Determine the [X, Y] coordinate at the center of the cell enclosing the given text.  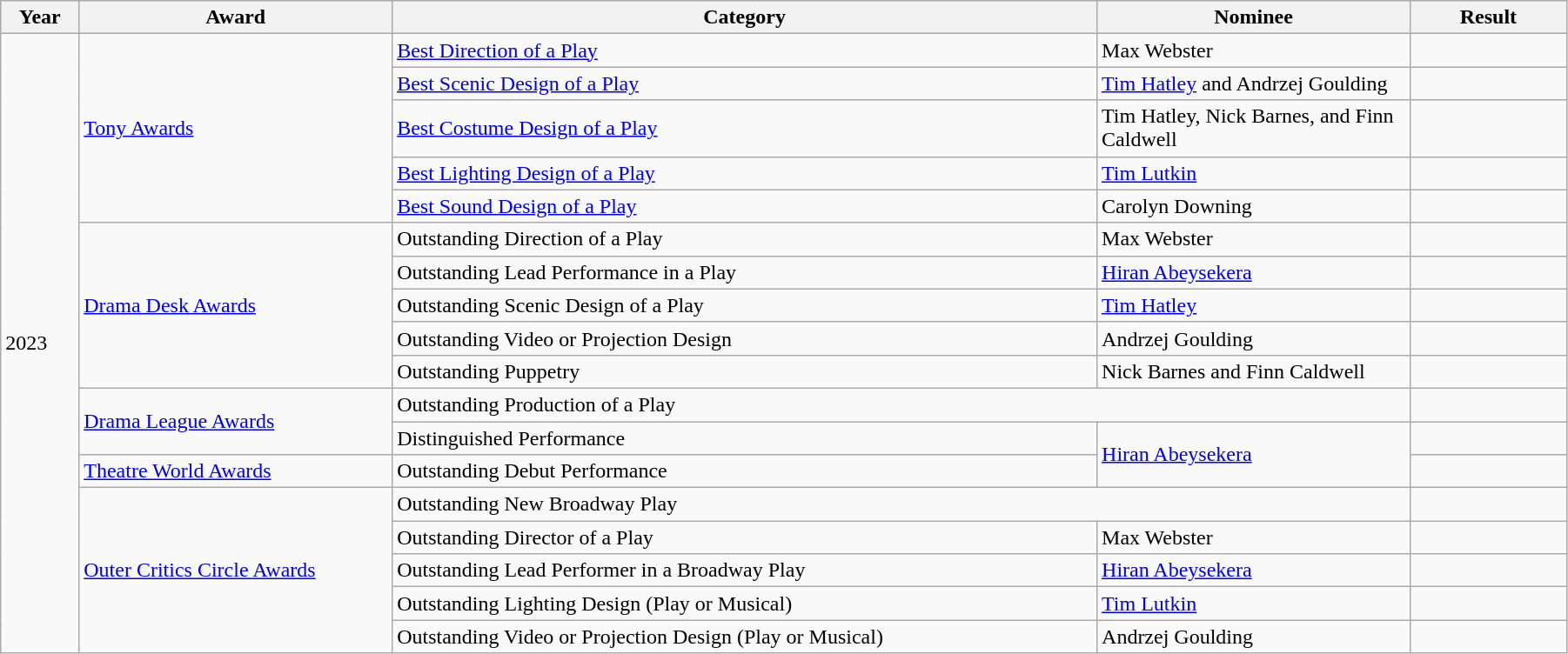
Distinguished Performance [745, 437]
Outstanding Lead Performance in a Play [745, 272]
Drama Desk Awards [236, 305]
Category [745, 17]
Best Scenic Design of a Play [745, 83]
Outstanding Scenic Design of a Play [745, 305]
Outstanding Lead Performer in a Broadway Play [745, 571]
Tim Hatley and Andrzej Goulding [1254, 83]
Best Costume Design of a Play [745, 129]
Best Sound Design of a Play [745, 206]
Outstanding Lighting Design (Play or Musical) [745, 604]
Outstanding Puppetry [745, 371]
Nick Barnes and Finn Caldwell [1254, 371]
2023 [40, 344]
Outstanding Debut Performance [745, 471]
Tony Awards [236, 129]
Drama League Awards [236, 421]
Result [1488, 17]
Award [236, 17]
Nominee [1254, 17]
Year [40, 17]
Tim Hatley [1254, 305]
Outer Critics Circle Awards [236, 571]
Carolyn Downing [1254, 206]
Outstanding Video or Projection Design (Play or Musical) [745, 637]
Outstanding Direction of a Play [745, 239]
Outstanding New Broadway Play [901, 504]
Best Direction of a Play [745, 50]
Theatre World Awards [236, 471]
Outstanding Video or Projection Design [745, 338]
Outstanding Production of a Play [901, 404]
Best Lighting Design of a Play [745, 173]
Tim Hatley, Nick Barnes, and Finn Caldwell [1254, 129]
Outstanding Director of a Play [745, 537]
